For the text-containing cell, return its midpoint in [X, Y] coordinate format. 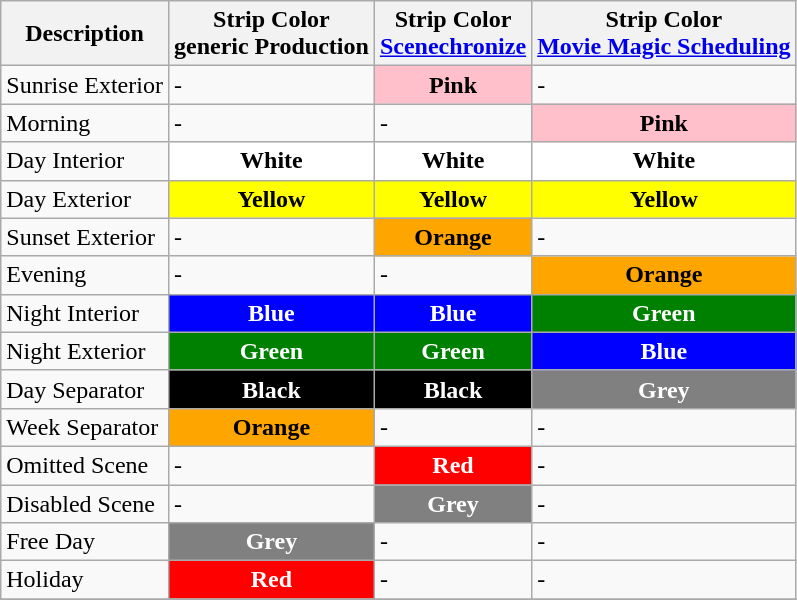
Strip Colorgeneric Production [271, 34]
Evening [85, 275]
Holiday [85, 580]
Morning [85, 123]
Description [85, 34]
Night Exterior [85, 351]
Day Interior [85, 161]
Omitted Scene [85, 465]
Sunset Exterior [85, 237]
Night Interior [85, 313]
Week Separator [85, 427]
Day Exterior [85, 199]
Sunrise Exterior [85, 85]
Free Day [85, 542]
Disabled Scene [85, 503]
Day Separator [85, 389]
Strip ColorMovie Magic Scheduling [664, 34]
Strip ColorScenechronize [452, 34]
